Return (x, y) of the center of cell containing provided text 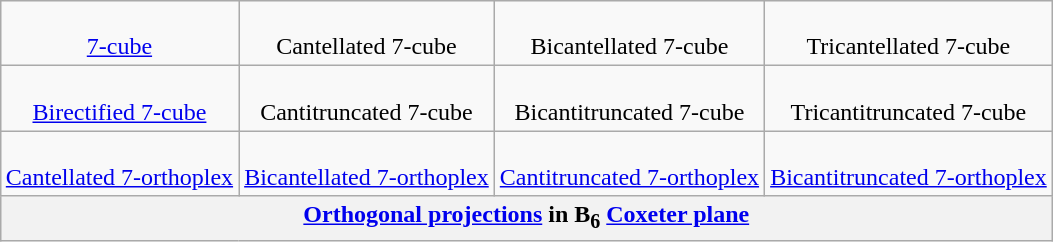
Birectified 7-cube (119, 98)
Cantitruncated 7-cube (367, 98)
Bicantitruncated 7-cube (629, 98)
Bicantellated 7-orthoplex (367, 164)
Cantellated 7-cube (367, 34)
Orthogonal projections in B6 Coxeter plane (526, 218)
Bicantellated 7-cube (629, 34)
Cantitruncated 7-orthoplex (629, 164)
Bicantitruncated 7-orthoplex (909, 164)
Tricantellated 7-cube (909, 34)
Tricantitruncated 7-cube (909, 98)
7-cube (119, 34)
Cantellated 7-orthoplex (119, 164)
